Return the (x, y) coordinate for the center point of the cell that contains the specified text.  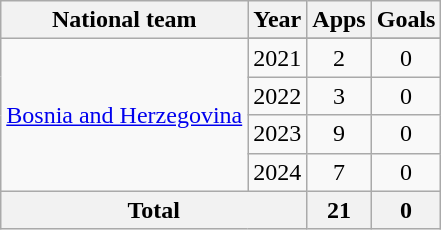
2023 (278, 134)
2024 (278, 172)
Apps (339, 20)
2021 (278, 58)
Bosnia and Herzegovina (124, 115)
Total (154, 210)
Goals (406, 20)
21 (339, 210)
2022 (278, 96)
National team (124, 20)
9 (339, 134)
3 (339, 96)
Year (278, 20)
2 (339, 58)
7 (339, 172)
